Provide the (X, Y) coordinate of the cell's center where the given text is located.  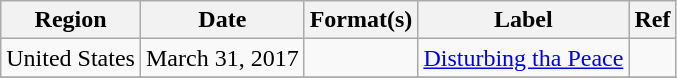
Region (71, 20)
March 31, 2017 (222, 58)
United States (71, 58)
Disturbing tha Peace (524, 58)
Label (524, 20)
Date (222, 20)
Ref (652, 20)
Format(s) (361, 20)
